From the cell containing the given text, extract its center point as (x, y) coordinate. 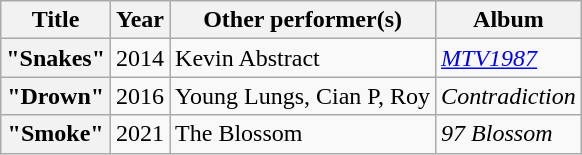
Other performer(s) (303, 20)
"Drown" (56, 96)
2021 (140, 134)
2014 (140, 58)
Young Lungs, Cian P, Roy (303, 96)
MTV1987 (509, 58)
Year (140, 20)
Contradiction (509, 96)
Kevin Abstract (303, 58)
The Blossom (303, 134)
"Snakes" (56, 58)
2016 (140, 96)
Album (509, 20)
97 Blossom (509, 134)
"Smoke" (56, 134)
Title (56, 20)
